Pinpoint the cell where the given text exists, returning its (x, y) midpoint coordinate. 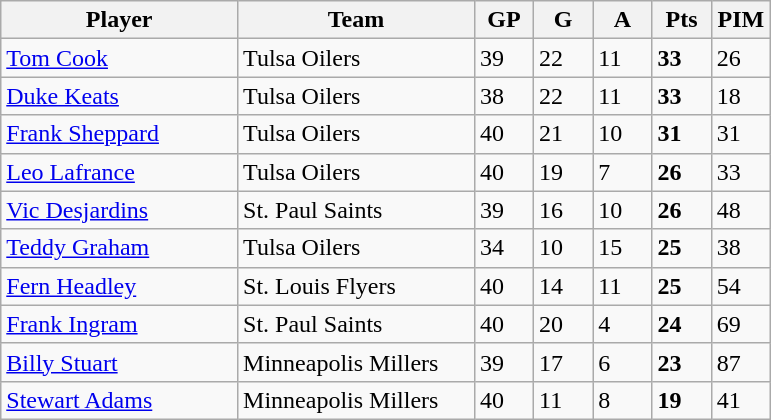
23 (682, 362)
4 (622, 324)
16 (564, 210)
GP (504, 20)
54 (740, 286)
14 (564, 286)
Team (356, 20)
Frank Sheppard (120, 134)
Player (120, 20)
G (564, 20)
Tom Cook (120, 58)
18 (740, 96)
Billy Stuart (120, 362)
24 (682, 324)
St. Louis Flyers (356, 286)
Stewart Adams (120, 400)
Fern Headley (120, 286)
21 (564, 134)
17 (564, 362)
69 (740, 324)
PIM (740, 20)
15 (622, 248)
8 (622, 400)
A (622, 20)
Vic Desjardins (120, 210)
41 (740, 400)
20 (564, 324)
Frank Ingram (120, 324)
Duke Keats (120, 96)
7 (622, 172)
Leo Lafrance (120, 172)
34 (504, 248)
Teddy Graham (120, 248)
6 (622, 362)
48 (740, 210)
87 (740, 362)
Pts (682, 20)
